Detect which cell encompasses the target text, then output its [x, y] center coordinate. 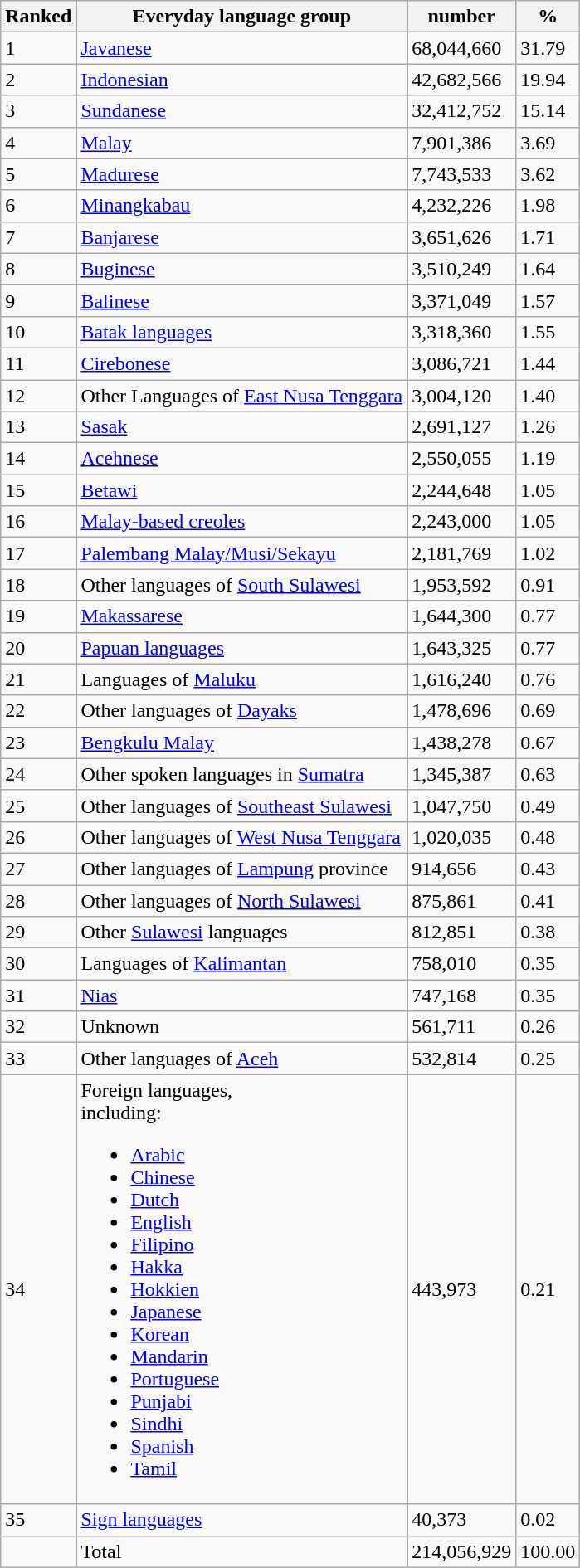
Cirebonese [242, 363]
Other languages of Aceh [242, 1059]
2,691,127 [461, 427]
12 [38, 396]
24 [38, 774]
40,373 [461, 1520]
29 [38, 933]
Makassarese [242, 616]
Javanese [242, 48]
561,711 [461, 1027]
9 [38, 300]
26 [38, 837]
33 [38, 1059]
Malay [242, 143]
Indonesian [242, 80]
1.71 [548, 237]
6 [38, 206]
Unknown [242, 1027]
Other Sulawesi languages [242, 933]
0.69 [548, 711]
Total [242, 1551]
30 [38, 964]
Other languages of Lampung province [242, 869]
32,412,752 [461, 111]
214,056,929 [461, 1551]
32 [38, 1027]
1.02 [548, 553]
Banjarese [242, 237]
1,953,592 [461, 585]
19 [38, 616]
Malay-based creoles [242, 522]
1.26 [548, 427]
5 [38, 174]
3,318,360 [461, 332]
1,345,387 [461, 774]
31 [38, 996]
Acehnese [242, 459]
18 [38, 585]
25 [38, 806]
1,616,240 [461, 679]
2,550,055 [461, 459]
4 [38, 143]
0.02 [548, 1520]
7,743,533 [461, 174]
14 [38, 459]
34 [38, 1289]
875,861 [461, 900]
15 [38, 490]
Other languages of Dayaks [242, 711]
68,044,660 [461, 48]
Balinese [242, 300]
3.69 [548, 143]
3,651,626 [461, 237]
3,510,249 [461, 269]
Sundanese [242, 111]
Betawi [242, 490]
4,232,226 [461, 206]
8 [38, 269]
16 [38, 522]
Other languages of Southeast Sulawesi [242, 806]
Palembang Malay/Musi/Sekayu [242, 553]
914,656 [461, 869]
Sasak [242, 427]
Other languages of South Sulawesi [242, 585]
Ranked [38, 17]
0.48 [548, 837]
747,168 [461, 996]
0.67 [548, 743]
443,973 [461, 1289]
758,010 [461, 964]
1.55 [548, 332]
3 [38, 111]
1,438,278 [461, 743]
0.49 [548, 806]
3,004,120 [461, 396]
1,020,035 [461, 837]
3,086,721 [461, 363]
Papuan languages [242, 648]
Foreign languages,including:ArabicChineseDutchEnglishFilipinoHakkaHokkienJapaneseKoreanMandarinPortuguesePunjabiSindhiSpanishTamil [242, 1289]
0.91 [548, 585]
Other languages of North Sulawesi [242, 900]
Bengkulu Malay [242, 743]
0.25 [548, 1059]
812,851 [461, 933]
number [461, 17]
1,644,300 [461, 616]
21 [38, 679]
23 [38, 743]
Buginese [242, 269]
Other spoken languages in Sumatra [242, 774]
1.57 [548, 300]
Nias [242, 996]
1 [38, 48]
0.41 [548, 900]
1.64 [548, 269]
Other languages of West Nusa Tenggara [242, 837]
19.94 [548, 80]
1.19 [548, 459]
42,682,566 [461, 80]
2 [38, 80]
Languages of Kalimantan [242, 964]
15.14 [548, 111]
35 [38, 1520]
Other Languages of East Nusa Tenggara [242, 396]
22 [38, 711]
28 [38, 900]
1.44 [548, 363]
0.76 [548, 679]
% [548, 17]
27 [38, 869]
2,243,000 [461, 522]
11 [38, 363]
Sign languages [242, 1520]
Batak languages [242, 332]
7,901,386 [461, 143]
Madurese [242, 174]
2,244,648 [461, 490]
1.40 [548, 396]
1,047,750 [461, 806]
Languages of Maluku [242, 679]
0.63 [548, 774]
0.38 [548, 933]
0.43 [548, 869]
10 [38, 332]
1,643,325 [461, 648]
31.79 [548, 48]
20 [38, 648]
3.62 [548, 174]
3,371,049 [461, 300]
100.00 [548, 1551]
1.98 [548, 206]
17 [38, 553]
0.21 [548, 1289]
13 [38, 427]
7 [38, 237]
2,181,769 [461, 553]
532,814 [461, 1059]
Everyday language group [242, 17]
0.26 [548, 1027]
Minangkabau [242, 206]
1,478,696 [461, 711]
